Detect which cell encompasses the target text, then output its [x, y] center coordinate. 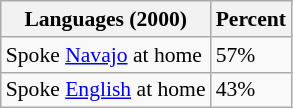
Spoke English at home [106, 90]
Languages (2000) [106, 19]
57% [251, 55]
Percent [251, 19]
43% [251, 90]
Spoke Navajo at home [106, 55]
